Extract the (x, y) coordinate from the center of the cell holding the provided text.  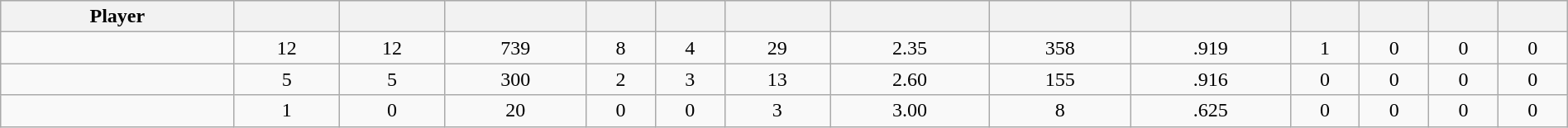
2.60 (910, 79)
29 (777, 48)
.919 (1211, 48)
2.35 (910, 48)
2 (621, 79)
739 (516, 48)
13 (777, 79)
300 (516, 79)
4 (690, 48)
.916 (1211, 79)
Player (117, 17)
.625 (1211, 111)
3.00 (910, 111)
20 (516, 111)
155 (1060, 79)
358 (1060, 48)
